Search for the cell housing the specified text and yield its [x, y] center coordinate. 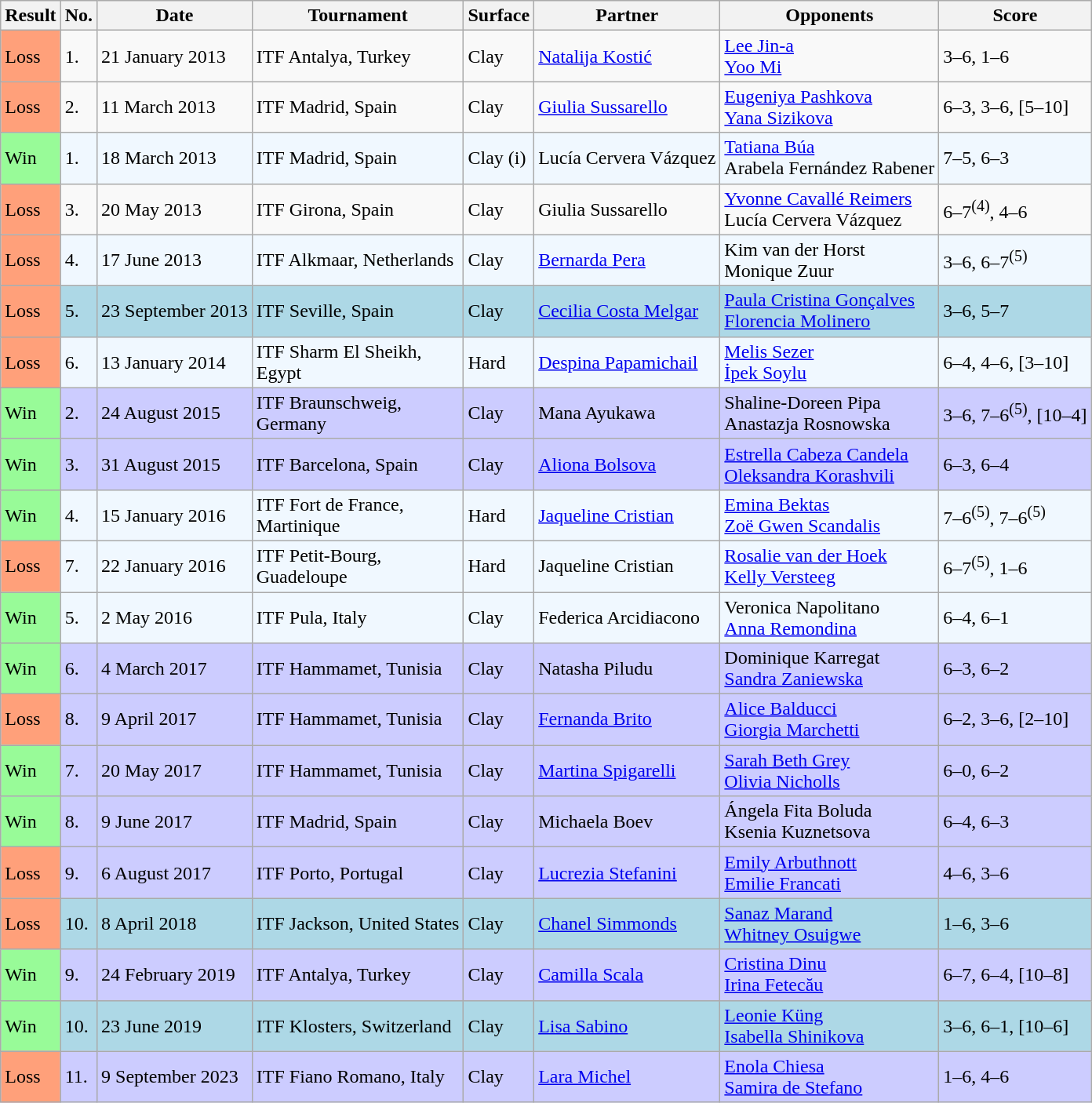
Rosalie van der Hoek Kelly Versteeg [830, 566]
ITF Pula, Italy [358, 617]
6–3, 3–6, [5–10] [1015, 107]
6–3, 6–2 [1015, 668]
ITF Petit-Bourg, Guadeloupe [358, 566]
Tatiana Búa Arabela Fernández Rabener [830, 158]
6–7, 6–4, [10–8] [1015, 974]
Result [31, 16]
31 August 2015 [175, 464]
No. [78, 16]
Date [175, 16]
ITF Barcelona, Spain [358, 464]
Natalija Kostić [628, 56]
Score [1015, 16]
6–7(5), 1–6 [1015, 566]
4–6, 3–6 [1015, 872]
6–4, 6–3 [1015, 822]
8 April 2018 [175, 924]
ITF Fiano Romano, Italy [358, 1076]
Ángela Fita Boluda Ksenia Kuznetsova [830, 822]
ITF Fort de France, Martinique [358, 515]
Lucrezia Stefanini [628, 872]
13 January 2014 [175, 362]
Tournament [358, 16]
24 August 2015 [175, 413]
Leonie Küng Isabella Shinikova [830, 1026]
21 January 2013 [175, 56]
Federica Arcidiacono [628, 617]
ITF Alkmaar, Netherlands [358, 260]
Despina Papamichail [628, 362]
1–6, 4–6 [1015, 1076]
3–6, 6–1, [10–6] [1015, 1026]
20 May 2013 [175, 209]
17 June 2013 [175, 260]
4 March 2017 [175, 668]
6–2, 3–6, [2–10] [1015, 720]
22 January 2016 [175, 566]
Lee Jin-a Yoo Mi [830, 56]
7–6(5), 7–6(5) [1015, 515]
11. [78, 1076]
3–6, 7–6(5), [10–4] [1015, 413]
Veronica Napolitano Anna Remondina [830, 617]
Dominique Karregat Sandra Zaniewska [830, 668]
Emily Arbuthnott Emilie Francati [830, 872]
Michaela Boev [628, 822]
7–5, 6–3 [1015, 158]
Surface [499, 16]
23 September 2013 [175, 311]
15 January 2016 [175, 515]
Partner [628, 16]
Lucía Cervera Vázquez [628, 158]
Aliona Bolsova [628, 464]
Opponents [830, 16]
Cecilia Costa Melgar [628, 311]
Paula Cristina Gonçalves Florencia Molinero [830, 311]
Chanel Simmonds [628, 924]
Enola Chiesa Samira de Stefano [830, 1076]
Martina Spigarelli [628, 770]
18 March 2013 [175, 158]
9 April 2017 [175, 720]
6–7(4), 4–6 [1015, 209]
Fernanda Brito [628, 720]
6 August 2017 [175, 872]
Bernarda Pera [628, 260]
Mana Ayukawa [628, 413]
23 June 2019 [175, 1026]
ITF Jackson, United States [358, 924]
ITF Seville, Spain [358, 311]
6–3, 6–4 [1015, 464]
1–6, 3–6 [1015, 924]
Eugeniya Pashkova Yana Sizikova [830, 107]
6–4, 6–1 [1015, 617]
Emina Bektas Zoë Gwen Scandalis [830, 515]
Sarah Beth Grey Olivia Nicholls [830, 770]
24 February 2019 [175, 974]
Lisa Sabino [628, 1026]
Melis Sezer İpek Soylu [830, 362]
3–6, 6–7(5) [1015, 260]
Estrella Cabeza Candela Oleksandra Korashvili [830, 464]
3–6, 1–6 [1015, 56]
9 June 2017 [175, 822]
Shaline-Doreen Pipa Anastazja Rosnowska [830, 413]
Clay (i) [499, 158]
Yvonne Cavallé Reimers Lucía Cervera Vázquez [830, 209]
ITF Sharm El Sheikh, Egypt [358, 362]
ITF Klosters, Switzerland [358, 1026]
2 May 2016 [175, 617]
6–4, 4–6, [3–10] [1015, 362]
20 May 2017 [175, 770]
3–6, 5–7 [1015, 311]
Alice Balducci Giorgia Marchetti [830, 720]
Cristina Dinu Irina Fetecău [830, 974]
Lara Michel [628, 1076]
Camilla Scala [628, 974]
ITF Porto, Portugal [358, 872]
ITF Braunschweig, Germany [358, 413]
11 March 2013 [175, 107]
Natasha Piludu [628, 668]
Sanaz Marand Whitney Osuigwe [830, 924]
9 September 2023 [175, 1076]
Kim van der Horst Monique Zuur [830, 260]
ITF Girona, Spain [358, 209]
6–0, 6–2 [1015, 770]
